Identify which cell holds the provided text, then report its (X, Y) central coordinate. 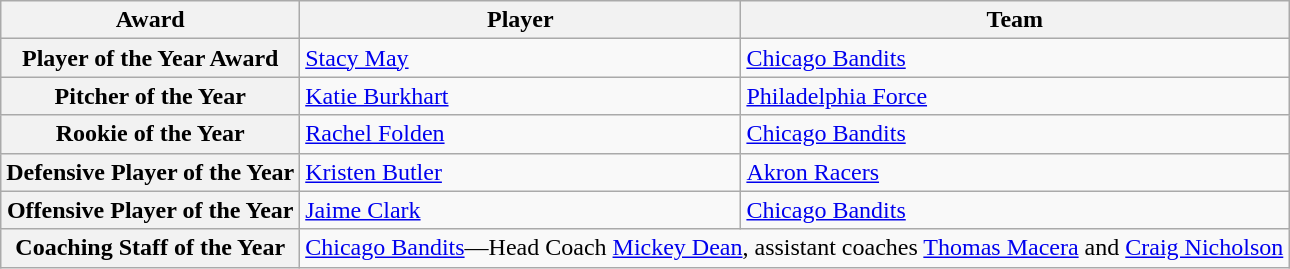
Jaime Clark (520, 210)
Award (150, 20)
Offensive Player of the Year (150, 210)
Katie Burkhart (520, 96)
Philadelphia Force (1015, 96)
Player (520, 20)
Pitcher of the Year (150, 96)
Kristen Butler (520, 172)
Akron Racers (1015, 172)
Coaching Staff of the Year (150, 248)
Rookie of the Year (150, 134)
Chicago Bandits—Head Coach Mickey Dean, assistant coaches Thomas Macera and Craig Nicholson (794, 248)
Team (1015, 20)
Defensive Player of the Year (150, 172)
Stacy May (520, 58)
Rachel Folden (520, 134)
Player of the Year Award (150, 58)
